Detect which cell encompasses the target text, then output its (x, y) center coordinate. 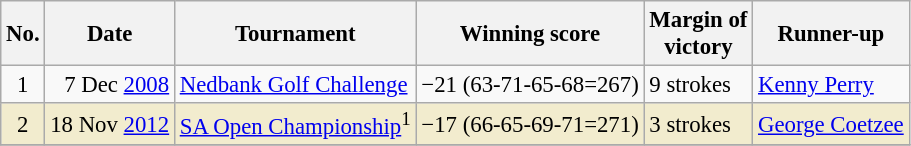
2 (23, 124)
3 strokes (698, 124)
George Coetzee (831, 124)
Nedbank Golf Challenge (295, 85)
No. (23, 34)
Margin ofvictory (698, 34)
7 Dec 2008 (110, 85)
9 strokes (698, 85)
18 Nov 2012 (110, 124)
Runner-up (831, 34)
Kenny Perry (831, 85)
−21 (63-71-65-68=267) (530, 85)
1 (23, 85)
SA Open Championship1 (295, 124)
Winning score (530, 34)
Tournament (295, 34)
−17 (66-65-69-71=271) (530, 124)
Date (110, 34)
